Determine the (x, y) coordinate at the center of the cell enclosing the given text.  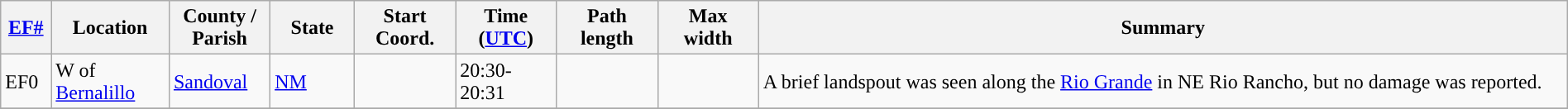
20:30-20:31 (506, 81)
Summary (1163, 28)
Max width (708, 28)
Path length (607, 28)
NM (313, 81)
A brief landspout was seen along the Rio Grande in NE Rio Rancho, but no damage was reported. (1163, 81)
EF0 (26, 81)
EF# (26, 28)
State (313, 28)
Location (111, 28)
W of Bernalillo (111, 81)
Start Coord. (404, 28)
Time (UTC) (506, 28)
Sandoval (219, 81)
County / Parish (219, 28)
